For the text-containing cell, return its midpoint in (X, Y) coordinate format. 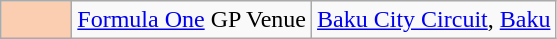
Formula One GP Venue (192, 20)
Baku City Circuit, Baku (434, 20)
